Return [x, y] of the center of cell containing provided text 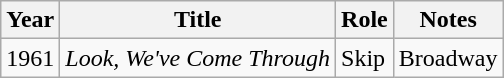
Role [365, 20]
Notes [448, 20]
1961 [30, 58]
Skip [365, 58]
Broadway [448, 58]
Year [30, 20]
Look, We've Come Through [198, 58]
Title [198, 20]
